Extract the [X, Y] coordinate from the center of the cell holding the provided text.  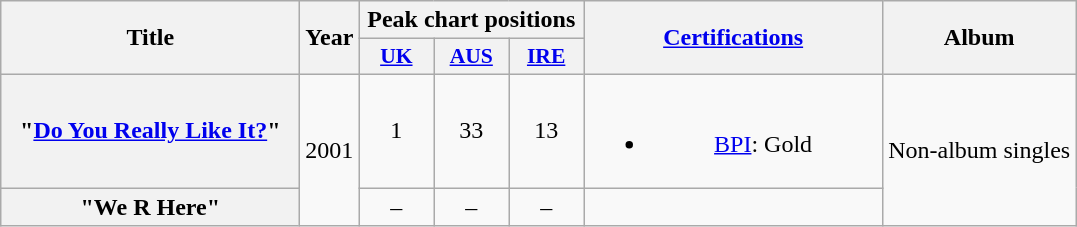
Album [980, 38]
Title [150, 38]
Non-album singles [980, 150]
1 [396, 130]
"We R Here" [150, 207]
13 [546, 130]
IRE [546, 57]
"Do You Really Like It?" [150, 130]
Peak chart positions [472, 20]
2001 [330, 150]
AUS [472, 57]
BPI: Gold [734, 130]
Certifications [734, 38]
UK [396, 57]
Year [330, 38]
33 [472, 130]
